Provide the [X, Y] coordinate of the cell's center where the given text is located.  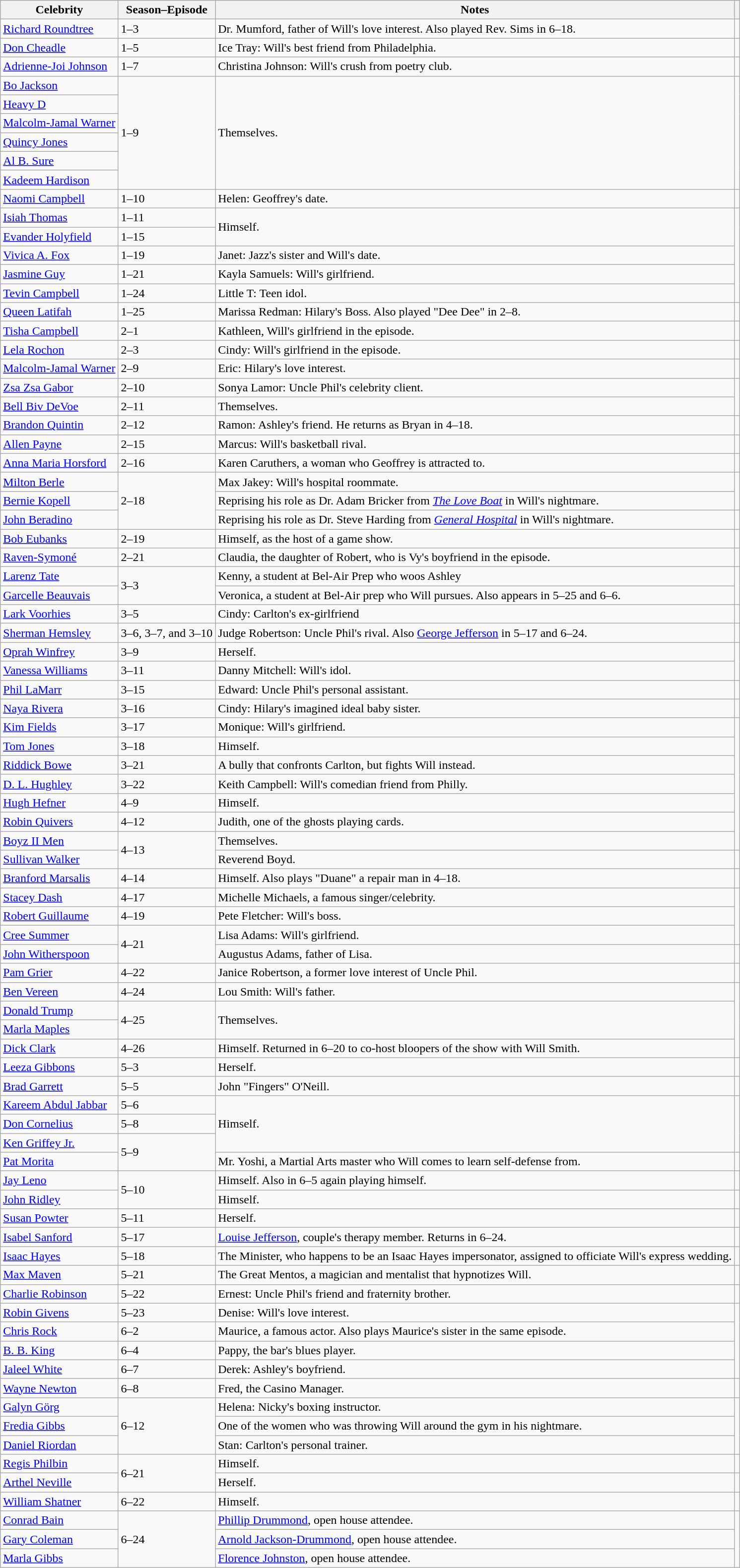
Brandon Quintin [60, 425]
3–11 [167, 671]
4–24 [167, 992]
Augustus Adams, father of Lisa. [475, 954]
Max Jakey: Will's hospital roommate. [475, 482]
5–9 [167, 1152]
1–11 [167, 217]
6–24 [167, 1539]
1–25 [167, 312]
One of the women who was throwing Will around the gym in his nightmare. [475, 1426]
Himself, as the host of a game show. [475, 538]
Ramon: Ashley's friend. He returns as Bryan in 4–18. [475, 425]
6–7 [167, 1369]
Judge Robertson: Uncle Phil's rival. Also George Jefferson in 5–17 and 6–24. [475, 633]
Kayla Samuels: Will's girlfriend. [475, 274]
Reprising his role as Dr. Adam Bricker from The Love Boat in Will's nightmare. [475, 501]
3–18 [167, 746]
Boyz II Men [60, 841]
Tevin Campbell [60, 293]
Janet: Jazz's sister and Will's date. [475, 255]
Himself. Also in 6–5 again playing himself. [475, 1181]
1–3 [167, 29]
Bo Jackson [60, 85]
Marcus: Will's basketball rival. [475, 444]
Cindy: Hilary's imagined ideal baby sister. [475, 708]
Isaac Hayes [60, 1256]
3–16 [167, 708]
Isiah Thomas [60, 217]
Derek: Ashley's boyfriend. [475, 1369]
Ernest: Uncle Phil's friend and fraternity brother. [475, 1294]
D. L. Hughley [60, 784]
Bell Biv DeVoe [60, 406]
1–19 [167, 255]
Bernie Kopell [60, 501]
Notes [475, 10]
Robert Guillaume [60, 916]
Himself. Returned in 6–20 to co-host bloopers of the show with Will Smith. [475, 1048]
Susan Powter [60, 1218]
Sonya Lamor: Uncle Phil's celebrity client. [475, 387]
1–24 [167, 293]
6–2 [167, 1331]
Anna Maria Horsford [60, 463]
6–4 [167, 1350]
5–17 [167, 1237]
Richard Roundtree [60, 29]
3–22 [167, 784]
John Ridley [60, 1199]
Helen: Geoffrey's date. [475, 198]
Kenny, a student at Bel-Air Prep who woos Ashley [475, 576]
5–21 [167, 1275]
Jaleel White [60, 1369]
Sullivan Walker [60, 860]
Brad Garrett [60, 1086]
Janice Robertson, a former love interest of Uncle Phil. [475, 973]
5–22 [167, 1294]
3–17 [167, 727]
4–13 [167, 850]
Phil LaMarr [60, 690]
6–8 [167, 1388]
4–12 [167, 821]
5–6 [167, 1105]
Robin Quivers [60, 821]
6–12 [167, 1426]
Maurice, a famous actor. Also plays Maurice's sister in the same episode. [475, 1331]
Karen Caruthers, a woman who Geoffrey is attracted to. [475, 463]
Galyn Görg [60, 1407]
4–19 [167, 916]
The Minister, who happens to be an Isaac Hayes impersonator, assigned to officiate Will's express wedding. [475, 1256]
6–21 [167, 1473]
Cindy: Carlton's ex-girlfriend [475, 614]
Fred, the Casino Manager. [475, 1388]
5–5 [167, 1086]
Cindy: Will's girlfriend in the episode. [475, 350]
Robin Givens [60, 1313]
Louise Jefferson, couple's therapy member. Returns in 6–24. [475, 1237]
4–21 [167, 944]
Riddick Bowe [60, 765]
Evander Holyfield [60, 237]
Monique: Will's girlfriend. [475, 727]
Chris Rock [60, 1331]
Pappy, the bar's blues player. [475, 1350]
6–22 [167, 1502]
1–15 [167, 237]
2–21 [167, 558]
Danny Mitchell: Will's idol. [475, 671]
Stan: Carlton's personal trainer. [475, 1445]
Don Cornelius [60, 1124]
Queen Latifah [60, 312]
Leeza Gibbons [60, 1067]
Sherman Hemsley [60, 633]
1–9 [167, 132]
Little T: Teen idol. [475, 293]
Dick Clark [60, 1048]
3–21 [167, 765]
Don Cheadle [60, 48]
B. B. King [60, 1350]
Allen Payne [60, 444]
Arnold Jackson-Drummond, open house attendee. [475, 1539]
1–21 [167, 274]
Celebrity [60, 10]
2–15 [167, 444]
2–9 [167, 369]
Conrad Bain [60, 1520]
2–3 [167, 350]
Fredia Gibbs [60, 1426]
4–26 [167, 1048]
Gary Coleman [60, 1539]
Naomi Campbell [60, 198]
3–3 [167, 586]
Keith Campbell: Will's comedian friend from Philly. [475, 784]
Florence Johnston, open house attendee. [475, 1558]
John "Fingers" O'Neill. [475, 1086]
Denise: Will's love interest. [475, 1313]
Jasmine Guy [60, 274]
Donald Trump [60, 1010]
Season–Episode [167, 10]
Lela Rochon [60, 350]
Michelle Michaels, a famous singer/celebrity. [475, 897]
3–6, 3–7, and 3–10 [167, 633]
Kadeem Hardison [60, 180]
5–8 [167, 1124]
Mr. Yoshi, a Martial Arts master who Will comes to learn self-defense from. [475, 1162]
4–14 [167, 878]
Quincy Jones [60, 142]
2–11 [167, 406]
Marissa Redman: Hilary's Boss. Also played "Dee Dee" in 2–8. [475, 312]
Kareem Abdul Jabbar [60, 1105]
Pam Grier [60, 973]
Ben Vereen [60, 992]
2–12 [167, 425]
Reprising his role as Dr. Steve Harding from General Hospital in Will's nightmare. [475, 519]
5–18 [167, 1256]
Ice Tray: Will's best friend from Philadelphia. [475, 48]
4–25 [167, 1020]
4–22 [167, 973]
Judith, one of the ghosts playing cards. [475, 821]
Vanessa Williams [60, 671]
Larenz Tate [60, 576]
Jay Leno [60, 1181]
2–18 [167, 501]
The Great Mentos, a magician and mentalist that hypnotizes Will. [475, 1275]
Marla Gibbs [60, 1558]
Lisa Adams: Will's girlfriend. [475, 935]
Vivica A. Fox [60, 255]
Lark Voorhies [60, 614]
Kathleen, Will's girlfriend in the episode. [475, 331]
Kim Fields [60, 727]
5–3 [167, 1067]
Marla Maples [60, 1029]
William Shatner [60, 1502]
Raven-Symoné [60, 558]
2–1 [167, 331]
Arthel Neville [60, 1483]
Cree Summer [60, 935]
Al B. Sure [60, 161]
Naya Rivera [60, 708]
Charlie Robinson [60, 1294]
4–17 [167, 897]
Ken Griffey Jr. [60, 1142]
Wayne Newton [60, 1388]
Tisha Campbell [60, 331]
2–10 [167, 387]
Max Maven [60, 1275]
Pat Morita [60, 1162]
Lou Smith: Will's father. [475, 992]
1–7 [167, 66]
Himself. Also plays "Duane" a repair man in 4–18. [475, 878]
3–15 [167, 690]
Christina Johnson: Will's crush from poetry club. [475, 66]
Veronica, a student at Bel-Air prep who Will pursues. Also appears in 5–25 and 6–6. [475, 595]
Garcelle Beauvais [60, 595]
Isabel Sanford [60, 1237]
A bully that confronts Carlton, but fights Will instead. [475, 765]
John Beradino [60, 519]
Dr. Mumford, father of Will's love interest. Also played Rev. Sims in 6–18. [475, 29]
Reverend Boyd. [475, 860]
5–11 [167, 1218]
5–23 [167, 1313]
1–5 [167, 48]
5–10 [167, 1190]
3–9 [167, 652]
2–16 [167, 463]
Eric: Hilary's love interest. [475, 369]
John Witherspoon [60, 954]
Helena: Nicky's boxing instructor. [475, 1407]
Hugh Hefner [60, 803]
Edward: Uncle Phil's personal assistant. [475, 690]
Bob Eubanks [60, 538]
Tom Jones [60, 746]
Zsa Zsa Gabor [60, 387]
Stacey Dash [60, 897]
Claudia, the daughter of Robert, who is Vy's boyfriend in the episode. [475, 558]
Adrienne-Joi Johnson [60, 66]
4–9 [167, 803]
Pete Fletcher: Will's boss. [475, 916]
Heavy D [60, 104]
1–10 [167, 198]
Phillip Drummond, open house attendee. [475, 1520]
Oprah Winfrey [60, 652]
Regis Philbin [60, 1464]
3–5 [167, 614]
Milton Berle [60, 482]
Daniel Riordan [60, 1445]
Branford Marsalis [60, 878]
2–19 [167, 538]
